Detect which cell encompasses the target text, then output its [X, Y] center coordinate. 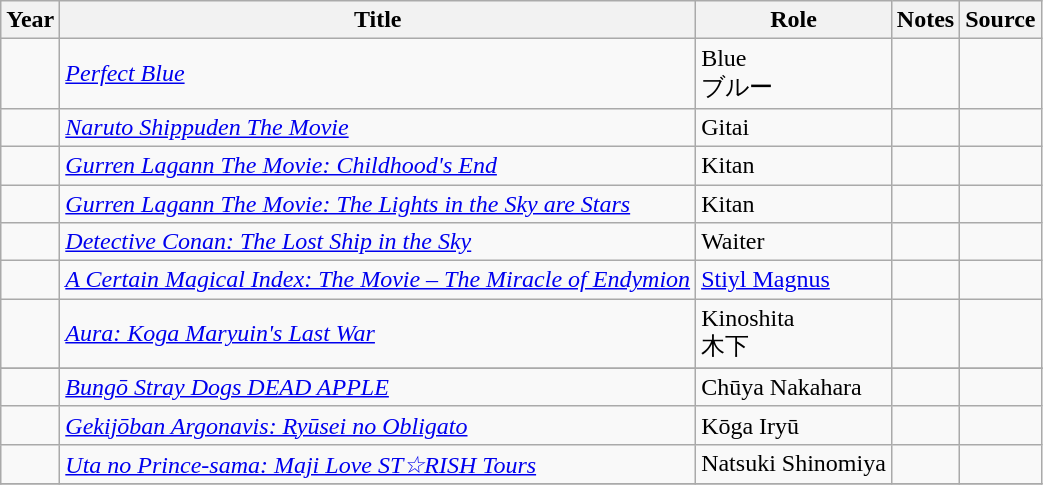
Bungō Stray Dogs DEAD APPLE [378, 387]
Gurren Lagann The Movie: Childhood's End [378, 165]
Perfect Blue [378, 74]
Natsuki Shinomiya [794, 464]
Stiyl Magnus [794, 280]
Waiter [794, 242]
Year [30, 20]
Gurren Lagann The Movie: The Lights in the Sky are Stars [378, 203]
A Certain Magical Index: The Movie – The Miracle of Endymion [378, 280]
Chūya Nakahara [794, 387]
Notes [925, 20]
Title [378, 20]
Gekijōban Argonavis: Ryūsei no Obligato [378, 425]
Role [794, 20]
Kōga Iryū [794, 425]
Naruto Shippuden The Movie [378, 127]
Gitai [794, 127]
Aura: Koga Maryuin's Last War [378, 334]
Detective Conan: The Lost Ship in the Sky [378, 242]
Uta no Prince-sama: Maji Love ST☆RISH Tours [378, 464]
Kinoshita木下 [794, 334]
Blueブルー [794, 74]
Source [1000, 20]
